Search for the cell housing the specified text and yield its (x, y) center coordinate. 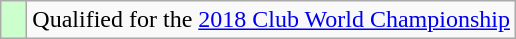
Qualified for the 2018 Club World Championship (272, 20)
